Return the (x, y) coordinate for the center point of the cell that contains the specified text.  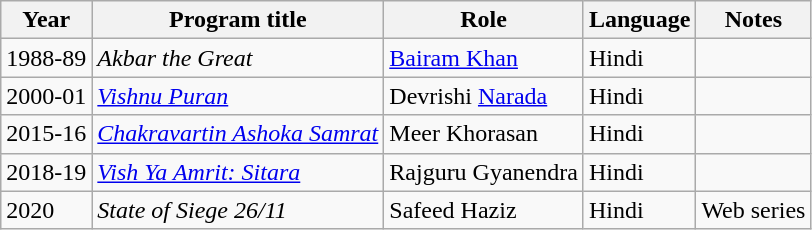
Program title (238, 20)
Vishnu Puran (238, 96)
Devrishi Narada (484, 96)
Vish Ya Amrit: Sitara (238, 172)
Rajguru Gyanendra (484, 172)
Bairam Khan (484, 58)
State of Siege 26/11 (238, 210)
1988-89 (46, 58)
Web series (754, 210)
Notes (754, 20)
Safeed Haziz (484, 210)
2018-19 (46, 172)
2000-01 (46, 96)
2020 (46, 210)
Language (639, 20)
Akbar the Great (238, 58)
Chakravartin Ashoka Samrat (238, 134)
Meer Khorasan (484, 134)
2015-16 (46, 134)
Role (484, 20)
Year (46, 20)
